Pinpoint the cell where the given text exists, returning its [x, y] midpoint coordinate. 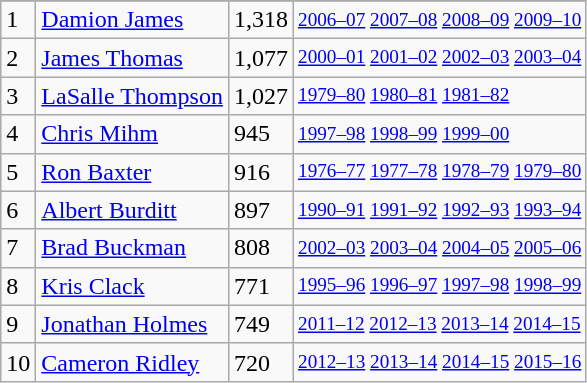
2000–01 2001–02 2002–03 2003–04 [439, 58]
Chris Mihm [132, 134]
2012–13 2013–14 2014–15 2015–16 [439, 362]
1,318 [260, 20]
Cameron Ridley [132, 362]
5 [18, 172]
Ron Baxter [132, 172]
1976–77 1977–78 1978–79 1979–80 [439, 172]
2002–03 2003–04 2004–05 2005–06 [439, 248]
10 [18, 362]
916 [260, 172]
749 [260, 324]
808 [260, 248]
Jonathan Holmes [132, 324]
Brad Buckman [132, 248]
Damion James [132, 20]
James Thomas [132, 58]
1990–91 1991–92 1992–93 1993–94 [439, 210]
9 [18, 324]
7 [18, 248]
4 [18, 134]
6 [18, 210]
2006–07 2007–08 2008–09 2009–10 [439, 20]
Kris Clack [132, 286]
1,027 [260, 96]
945 [260, 134]
Albert Burditt [132, 210]
8 [18, 286]
3 [18, 96]
LaSalle Thompson [132, 96]
2 [18, 58]
1979–80 1980–81 1981–82 [439, 96]
897 [260, 210]
1,077 [260, 58]
1997–98 1998–99 1999–00 [439, 134]
2011–12 2012–13 2013–14 2014–15 [439, 324]
771 [260, 286]
1995–96 1996–97 1997–98 1998–99 [439, 286]
1 [18, 20]
720 [260, 362]
